Determine the [X, Y] coordinate at the center of the cell enclosing the given text.  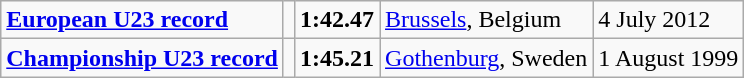
Championship U23 record [142, 58]
Brussels, Belgium [486, 20]
Gothenburg, Sweden [486, 58]
1 August 1999 [668, 58]
European U23 record [142, 20]
1:45.21 [336, 58]
4 July 2012 [668, 20]
1:42.47 [336, 20]
